Provide the [X, Y] coordinate of the cell's center where the given text is located.  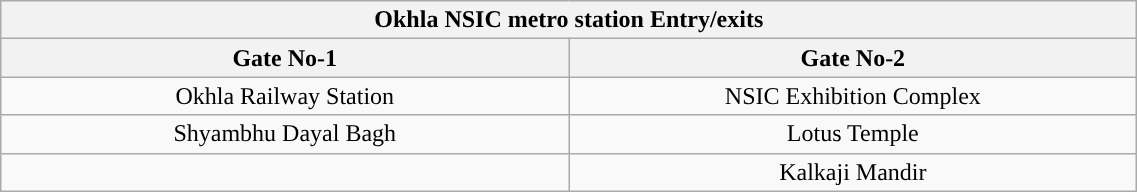
Lotus Temple [853, 134]
NSIC Exhibition Complex [853, 96]
Gate No-2 [853, 58]
Okhla Railway Station [285, 96]
Okhla NSIC metro station Entry/exits [569, 20]
Kalkaji Mandir [853, 172]
Gate No-1 [285, 58]
Shyambhu Dayal Bagh [285, 134]
